Extract the (X, Y) coordinate from the center of the cell holding the provided text.  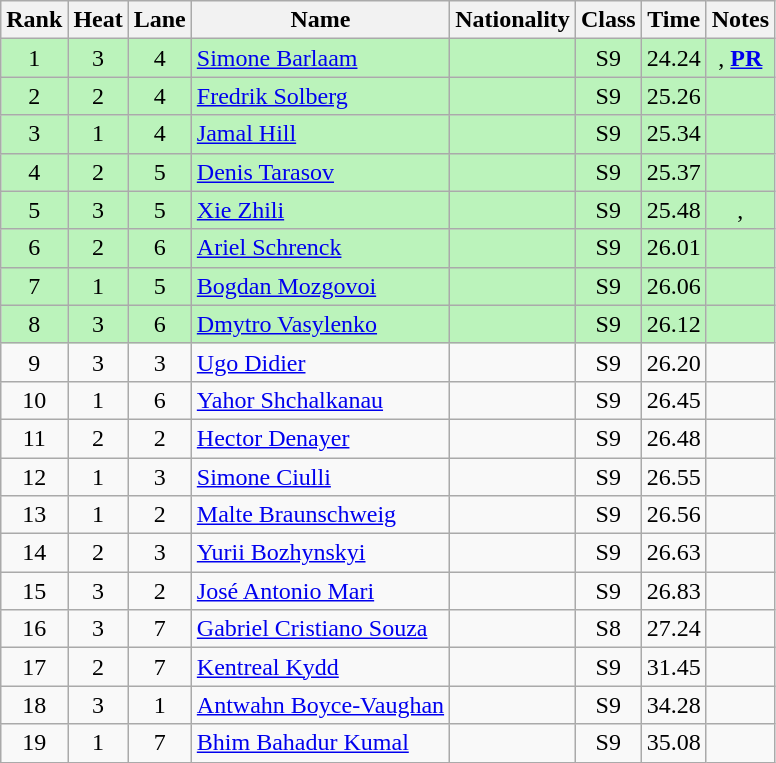
14 (34, 553)
10 (34, 400)
26.12 (674, 324)
Xie Zhili (320, 210)
, (740, 210)
Denis Tarasov (320, 172)
Hector Denayer (320, 438)
25.37 (674, 172)
Simone Ciulli (320, 477)
15 (34, 591)
Simone Barlaam (320, 58)
26.01 (674, 248)
Bogdan Mozgovoi (320, 286)
Antwahn Boyce-Vaughan (320, 705)
11 (34, 438)
26.83 (674, 591)
Kentreal Kydd (320, 667)
17 (34, 667)
26.48 (674, 438)
Malte Braunschweig (320, 515)
Lane (160, 20)
26.56 (674, 515)
Jamal Hill (320, 134)
34.28 (674, 705)
Dmytro Vasylenko (320, 324)
José Antonio Mari (320, 591)
S8 (608, 629)
12 (34, 477)
25.48 (674, 210)
26.06 (674, 286)
Heat (98, 20)
19 (34, 743)
Name (320, 20)
Time (674, 20)
18 (34, 705)
25.34 (674, 134)
8 (34, 324)
26.45 (674, 400)
13 (34, 515)
Class (608, 20)
Yurii Bozhynskyi (320, 553)
9 (34, 362)
Notes (740, 20)
31.45 (674, 667)
16 (34, 629)
, PR (740, 58)
35.08 (674, 743)
27.24 (674, 629)
25.26 (674, 96)
24.24 (674, 58)
Gabriel Cristiano Souza (320, 629)
Ugo Didier (320, 362)
Yahor Shchalkanau (320, 400)
Nationality (513, 20)
Ariel Schrenck (320, 248)
Fredrik Solberg (320, 96)
26.20 (674, 362)
Bhim Bahadur Kumal (320, 743)
26.63 (674, 553)
26.55 (674, 477)
Rank (34, 20)
